Extract the [X, Y] coordinate from the center of the cell holding the provided text.  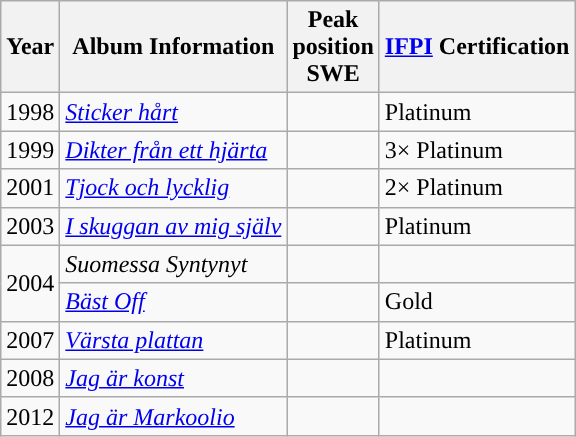
IFPI Certification [477, 47]
PeakpositionSWE [333, 47]
1998 [30, 112]
Jag är Markoolio [174, 416]
Suomessa Syntynyt [174, 264]
1999 [30, 150]
2012 [30, 416]
Jag är konst [174, 378]
Värsta plattan [174, 340]
Gold [477, 302]
Album Information [174, 47]
Year [30, 47]
2007 [30, 340]
Dikter från ett hjärta [174, 150]
2001 [30, 188]
2008 [30, 378]
I skuggan av mig själv [174, 226]
2004 [30, 283]
Bäst Off [174, 302]
3× Platinum [477, 150]
Tjock och lycklig [174, 188]
2× Platinum [477, 188]
Sticker hårt [174, 112]
2003 [30, 226]
